Return [x, y] of the center of cell containing provided text 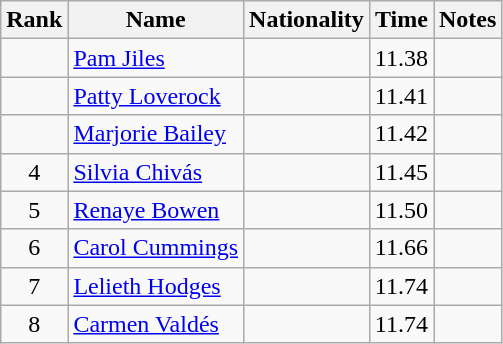
Rank [34, 20]
Carol Cummings [156, 248]
Lelieth Hodges [156, 286]
Patty Loverock [156, 96]
Time [401, 20]
Notes [468, 20]
11.45 [401, 172]
Carmen Valdés [156, 324]
6 [34, 248]
5 [34, 210]
11.41 [401, 96]
11.66 [401, 248]
Nationality [307, 20]
4 [34, 172]
Pam Jiles [156, 58]
Silvia Chivás [156, 172]
11.38 [401, 58]
Name [156, 20]
7 [34, 286]
8 [34, 324]
11.50 [401, 210]
Marjorie Bailey [156, 134]
Renaye Bowen [156, 210]
11.42 [401, 134]
